From the cell containing the given text, extract its center point as (X, Y) coordinate. 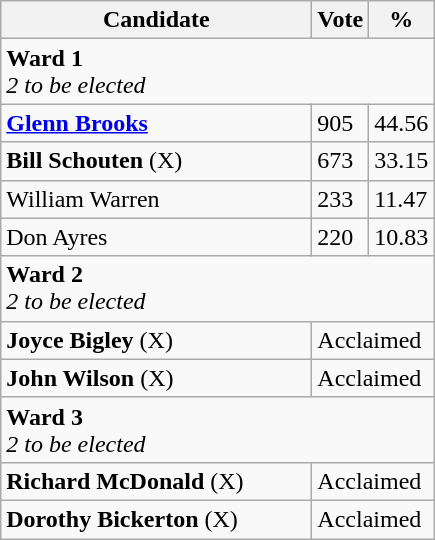
44.56 (402, 123)
John Wilson (X) (156, 378)
Candidate (156, 20)
Ward 2 2 to be elected (218, 288)
Ward 3 2 to be elected (218, 430)
905 (340, 123)
Dorothy Bickerton (X) (156, 519)
Bill Schouten (X) (156, 161)
% (402, 20)
673 (340, 161)
Glenn Brooks (156, 123)
Joyce Bigley (X) (156, 340)
11.47 (402, 199)
Don Ayres (156, 237)
33.15 (402, 161)
Vote (340, 20)
Richard McDonald (X) (156, 481)
10.83 (402, 237)
William Warren (156, 199)
220 (340, 237)
Ward 1 2 to be elected (218, 72)
233 (340, 199)
